Capture the cell that displays the provided text and extract its (x, y) central coordinate. 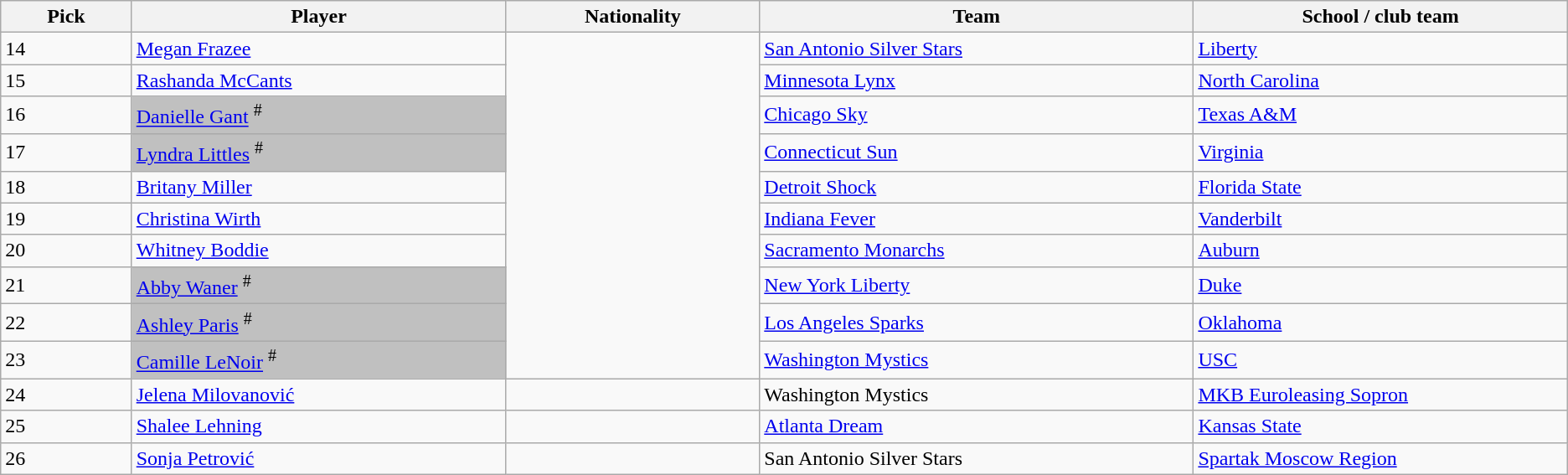
Texas A&M (1380, 116)
Spartak Moscow Region (1380, 458)
Lyndra Littles # (318, 152)
Florida State (1380, 187)
Oklahoma (1380, 323)
Megan Frazee (318, 49)
Britany Miller (318, 187)
22 (66, 323)
Liberty (1380, 49)
Duke (1380, 285)
Team (977, 17)
15 (66, 80)
Abby Waner # (318, 285)
18 (66, 187)
Pick (66, 17)
School / club team (1380, 17)
26 (66, 458)
Los Angeles Sparks (977, 323)
North Carolina (1380, 80)
21 (66, 285)
Christina Wirth (318, 219)
17 (66, 152)
Camille LeNoir # (318, 360)
Danielle Gant # (318, 116)
New York Liberty (977, 285)
Whitney Boddie (318, 250)
Minnesota Lynx (977, 80)
Nationality (633, 17)
25 (66, 426)
USC (1380, 360)
23 (66, 360)
Chicago Sky (977, 116)
Sonja Petrović (318, 458)
Auburn (1380, 250)
Player (318, 17)
Jelena Milovanović (318, 395)
Indiana Fever (977, 219)
Vanderbilt (1380, 219)
Detroit Shock (977, 187)
Sacramento Monarchs (977, 250)
16 (66, 116)
20 (66, 250)
Shalee Lehning (318, 426)
14 (66, 49)
24 (66, 395)
Rashanda McCants (318, 80)
MKB Euroleasing Sopron (1380, 395)
Connecticut Sun (977, 152)
Virginia (1380, 152)
Kansas State (1380, 426)
Atlanta Dream (977, 426)
19 (66, 219)
Ashley Paris # (318, 323)
